Return the (X, Y) coordinate for the center point of the cell that contains the specified text.  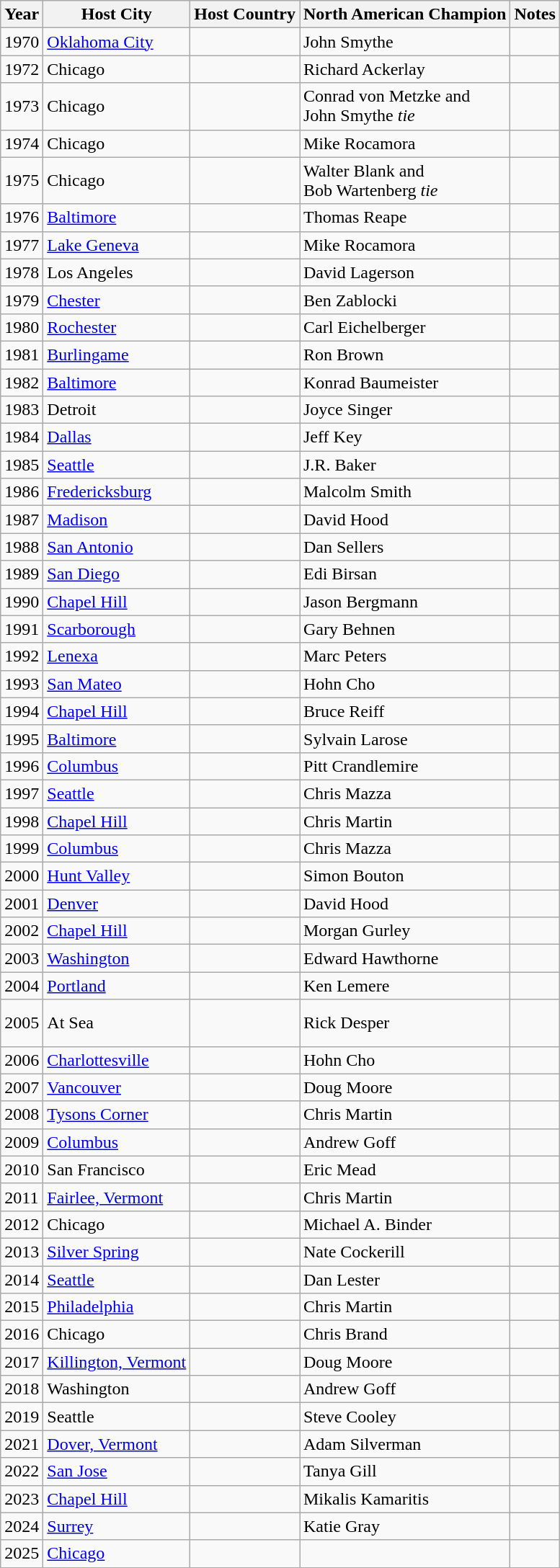
2025 (22, 1554)
2007 (22, 1087)
1980 (22, 327)
1995 (22, 739)
John Smythe (405, 42)
1993 (22, 684)
Lake Geneva (117, 245)
2015 (22, 1307)
Portland (117, 986)
2014 (22, 1279)
1974 (22, 143)
Simon Bouton (405, 876)
1988 (22, 547)
Jason Bergmann (405, 602)
1983 (22, 410)
2021 (22, 1444)
1986 (22, 492)
Eric Mead (405, 1170)
Ben Zablocki (405, 300)
2023 (22, 1499)
2004 (22, 986)
Ron Brown (405, 355)
1979 (22, 300)
Richard Ackerlay (405, 69)
2006 (22, 1060)
Dallas (117, 437)
Fredericksburg (117, 492)
Ken Lemere (405, 986)
1973 (22, 107)
Silver Spring (117, 1252)
2018 (22, 1389)
San Jose (117, 1471)
Dover, Vermont (117, 1444)
Vancouver (117, 1087)
Los Angeles (117, 272)
1978 (22, 272)
1987 (22, 520)
Burlingame (117, 355)
Nate Cockerill (405, 1252)
Rochester (117, 327)
Charlottesville (117, 1060)
Morgan Gurley (405, 931)
Edward Hawthorne (405, 958)
Pitt Crandlemire (405, 766)
Dan Sellers (405, 547)
Hunt Valley (117, 876)
Malcolm Smith (405, 492)
1994 (22, 711)
San Diego (117, 574)
Marc Peters (405, 656)
Madison (117, 520)
Oklahoma City (117, 42)
J.R. Baker (405, 465)
2024 (22, 1526)
Chester (117, 300)
Sylvain Larose (405, 739)
Adam Silverman (405, 1444)
1975 (22, 180)
1990 (22, 602)
1970 (22, 42)
1997 (22, 793)
Conrad von Metzke and John Smythe tie (405, 107)
2009 (22, 1142)
Host Country (245, 14)
2001 (22, 904)
San Antonio (117, 547)
Denver (117, 904)
Michael A. Binder (405, 1224)
2022 (22, 1471)
2008 (22, 1115)
Philadelphia (117, 1307)
1991 (22, 629)
North American Champion (405, 14)
Carl Eichelberger (405, 327)
Mikalis Kamaritis (405, 1499)
1998 (22, 821)
Gary Behnen (405, 629)
Edi Birsan (405, 574)
1982 (22, 383)
Scarborough (117, 629)
Jeff Key (405, 437)
1985 (22, 465)
1984 (22, 437)
San Francisco (117, 1170)
Konrad Baumeister (405, 383)
Chris Brand (405, 1335)
2017 (22, 1362)
1992 (22, 656)
Steve Cooley (405, 1417)
Katie Gray (405, 1526)
Killington, Vermont (117, 1362)
Rick Desper (405, 1023)
San Mateo (117, 684)
Year (22, 14)
Tanya Gill (405, 1471)
David Lagerson (405, 272)
Tysons Corner (117, 1115)
Host City (117, 14)
1989 (22, 574)
1999 (22, 849)
2019 (22, 1417)
Thomas Reape (405, 218)
Bruce Reiff (405, 711)
Dan Lester (405, 1279)
At Sea (117, 1023)
2000 (22, 876)
1976 (22, 218)
1972 (22, 69)
Detroit (117, 410)
2011 (22, 1197)
Notes (535, 14)
2012 (22, 1224)
1996 (22, 766)
Joyce Singer (405, 410)
2013 (22, 1252)
Fairlee, Vermont (117, 1197)
2010 (22, 1170)
1977 (22, 245)
2003 (22, 958)
1981 (22, 355)
Surrey (117, 1526)
2002 (22, 931)
2016 (22, 1335)
2005 (22, 1023)
Lenexa (117, 656)
Walter Blank and Bob Wartenberg tie (405, 180)
